Capture the cell that displays the provided text and extract its (x, y) central coordinate. 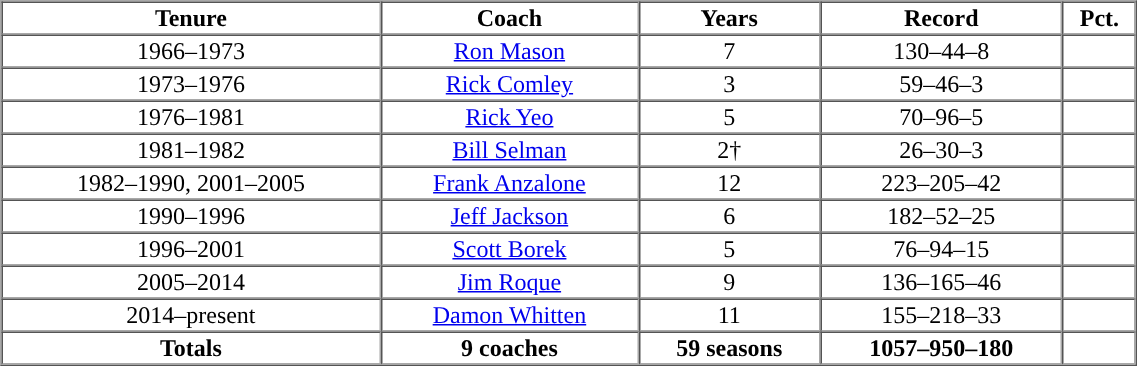
155–218–33 (942, 314)
130–44–8 (942, 50)
2† (730, 150)
59–46–3 (942, 84)
Rick Comley (509, 84)
Rick Yeo (509, 116)
1057–950–180 (942, 348)
1996–2001 (192, 248)
26–30–3 (942, 150)
Coach (509, 18)
9 coaches (509, 348)
3 (730, 84)
Years (730, 18)
2014–present (192, 314)
7 (730, 50)
Record (942, 18)
136–165–46 (942, 282)
Bill Selman (509, 150)
70–96–5 (942, 116)
Jim Roque (509, 282)
Pct. (1100, 18)
Tenure (192, 18)
6 (730, 216)
Frank Anzalone (509, 182)
Ron Mason (509, 50)
223–205–42 (942, 182)
Jeff Jackson (509, 216)
76–94–15 (942, 248)
Damon Whitten (509, 314)
182–52–25 (942, 216)
2005–2014 (192, 282)
59 seasons (730, 348)
Totals (192, 348)
1966–1973 (192, 50)
9 (730, 282)
1982–1990, 2001–2005 (192, 182)
1981–1982 (192, 150)
12 (730, 182)
1976–1981 (192, 116)
11 (730, 314)
1990–1996 (192, 216)
1973–1976 (192, 84)
Scott Borek (509, 248)
